Locate the cell with the specified text and output its [X, Y] center coordinate. 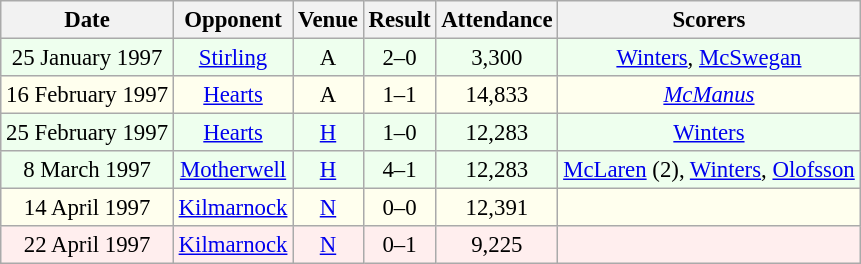
2–0 [400, 58]
Stirling [232, 58]
1–0 [400, 133]
25 January 1997 [88, 58]
12,391 [497, 208]
Attendance [497, 20]
Result [400, 20]
Motherwell [232, 170]
14 April 1997 [88, 208]
Winters [709, 133]
14,833 [497, 95]
Scorers [709, 20]
Winters, McSwegan [709, 58]
0–0 [400, 208]
9,225 [497, 245]
Opponent [232, 20]
8 March 1997 [88, 170]
Venue [328, 20]
3,300 [497, 58]
0–1 [400, 245]
22 April 1997 [88, 245]
1–1 [400, 95]
25 February 1997 [88, 133]
McLaren (2), Winters, Olofsson [709, 170]
Date [88, 20]
16 February 1997 [88, 95]
4–1 [400, 170]
McManus [709, 95]
